Locate the cell with the specified text and output its [x, y] center coordinate. 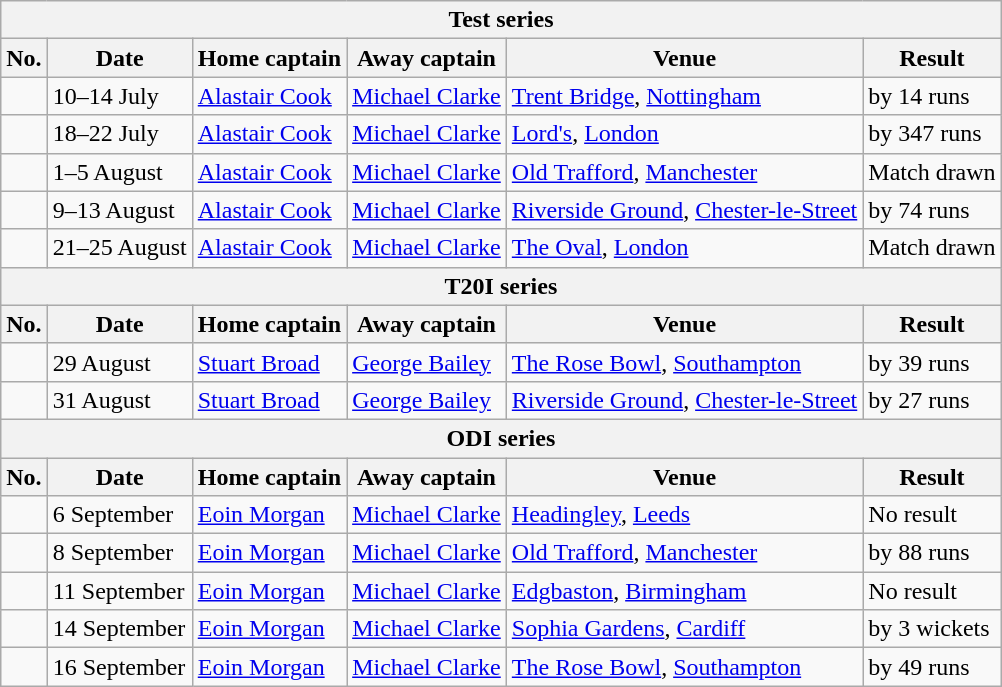
The Oval, London [684, 248]
9–13 August [120, 210]
by 49 runs [932, 667]
by 3 wickets [932, 629]
by 14 runs [932, 96]
Lord's, London [684, 134]
29 August [120, 362]
6 September [120, 515]
21–25 August [120, 248]
ODI series [501, 438]
10–14 July [120, 96]
Sophia Gardens, Cardiff [684, 629]
1–5 August [120, 172]
31 August [120, 400]
Edgbaston, Birmingham [684, 591]
by 88 runs [932, 553]
11 September [120, 591]
T20I series [501, 286]
8 September [120, 553]
18–22 July [120, 134]
Trent Bridge, Nottingham [684, 96]
14 September [120, 629]
16 September [120, 667]
by 27 runs [932, 400]
by 39 runs [932, 362]
Headingley, Leeds [684, 515]
by 347 runs [932, 134]
Test series [501, 20]
by 74 runs [932, 210]
